Capture the cell that displays the provided text and extract its [x, y] central coordinate. 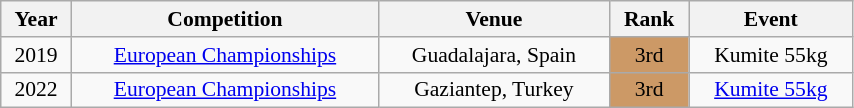
Event [770, 19]
2022 [36, 90]
Rank [649, 19]
Competition [224, 19]
Year [36, 19]
2019 [36, 55]
Guadalajara, Spain [494, 55]
Venue [494, 19]
Gaziantep, Turkey [494, 90]
